Identify which cell holds the provided text, then report its [X, Y] central coordinate. 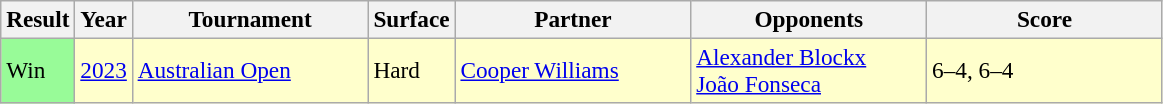
2023 [104, 70]
Opponents [809, 19]
6–4, 6–4 [1045, 70]
Tournament [250, 19]
Partner [573, 19]
Surface [412, 19]
Australian Open [250, 70]
Score [1045, 19]
Year [104, 19]
Alexander Blockx João Fonseca [809, 70]
Hard [412, 70]
Cooper Williams [573, 70]
Result [38, 19]
Win [38, 70]
